Return the (X, Y) coordinate for the center point of the cell that contains the specified text.  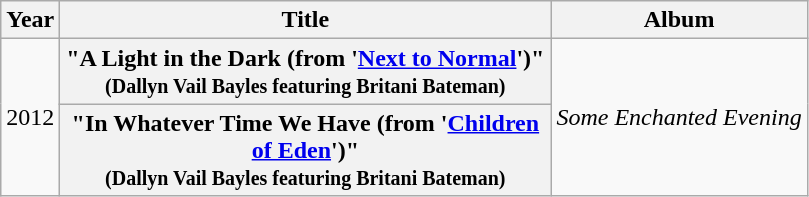
"In Whatever Time We Have (from 'Children of Eden')"(Dallyn Vail Bayles featuring Britani Bateman) (306, 150)
Title (306, 20)
Album (679, 20)
2012 (30, 118)
Some Enchanted Evening (679, 118)
Year (30, 20)
"A Light in the Dark (from 'Next to Normal')"(Dallyn Vail Bayles featuring Britani Bateman) (306, 72)
